Pinpoint the cell where the given text exists, returning its (x, y) midpoint coordinate. 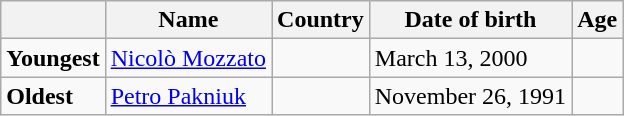
Date of birth (470, 20)
Country (321, 20)
March 13, 2000 (470, 58)
November 26, 1991 (470, 96)
Age (598, 20)
Nicolò Mozzato (188, 58)
Name (188, 20)
Youngest (53, 58)
Oldest (53, 96)
Petro Pakniuk (188, 96)
